For the text-containing cell, return its midpoint in (X, Y) coordinate format. 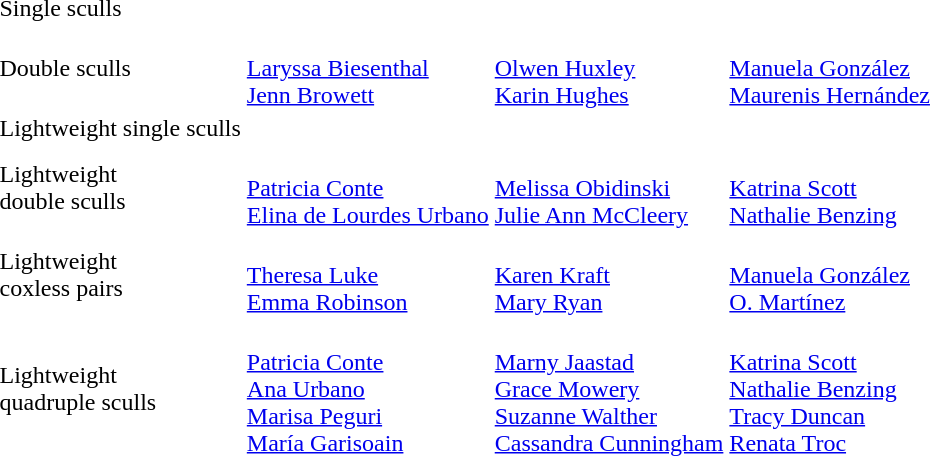
Patricia Conte Elina de Lourdes Urbano (368, 188)
Olwen Huxley Karin Hughes (609, 68)
Melissa Obidinski Julie Ann McCleery (609, 188)
Laryssa Biesenthal Jenn Browett (368, 68)
Theresa Luke Emma Robinson (368, 275)
Karen Kraft Mary Ryan (609, 275)
